Determine the (x, y) coordinate at the center of the cell enclosing the given text.  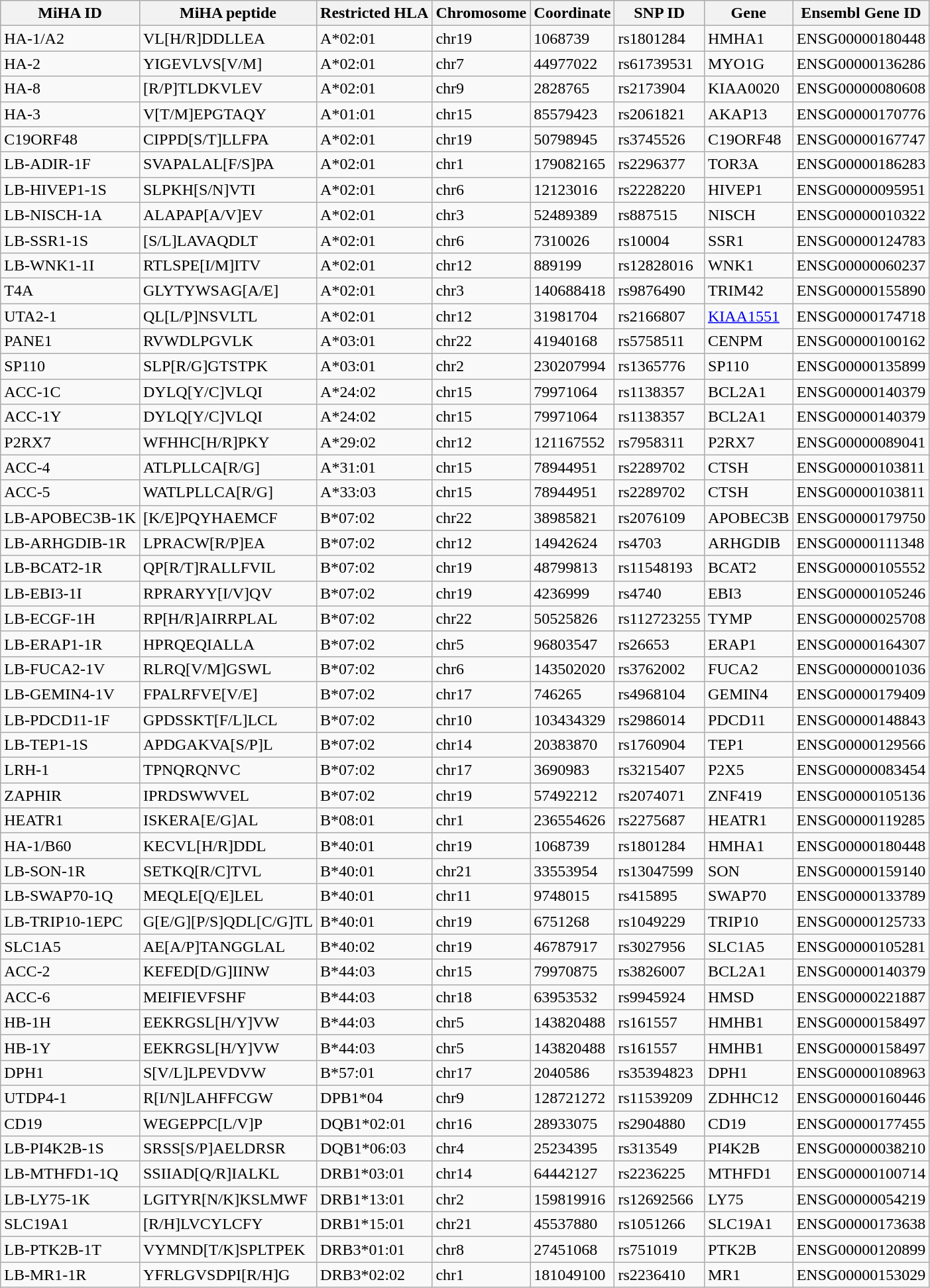
PTK2B (748, 1250)
UTA2-1 (70, 316)
ENSG00000119285 (861, 821)
LB-ECGF-1H (70, 618)
A*29:02 (375, 442)
KECVL[H/R]DDL (228, 846)
27451068 (573, 1250)
LPRACW[R/P]EA (228, 543)
LB-SSR1-1S (70, 240)
rs2296377 (660, 164)
rs3762002 (660, 669)
chr4 (481, 1149)
V[T/M]EPGTAQY (228, 114)
rs2173904 (660, 89)
20383870 (573, 745)
ENSG00000133789 (861, 896)
DQB1*02:01 (375, 1124)
QL[L/P]NSVLTL (228, 316)
MiHA ID (70, 13)
LB-PI4K2B-1S (70, 1149)
rs3027956 (660, 947)
159819916 (573, 1199)
SNP ID (660, 13)
PANE1 (70, 341)
rs12692566 (660, 1199)
LRH-1 (70, 770)
ENSG00000054219 (861, 1199)
WFHHC[H/R]PKY (228, 442)
rs10004 (660, 240)
ENSG00000120899 (861, 1250)
DRB1*03:01 (375, 1174)
LB-ARHGDIB-1R (70, 543)
2040586 (573, 1073)
236554626 (573, 821)
rs2236410 (660, 1275)
[K/E]PQYHAEMCF (228, 518)
rs2076109 (660, 518)
MTHFD1 (748, 1174)
A*01:01 (375, 114)
46787917 (573, 947)
rs3745526 (660, 139)
G[E/G][P/S]QDL[C/G]TL (228, 921)
KEFED[D/G]IINW (228, 972)
SSR1 (748, 240)
64442127 (573, 1174)
ENSG00000111348 (861, 543)
50525826 (573, 618)
2828765 (573, 89)
rs7958311 (660, 442)
chr7 (481, 64)
LB-MTHFD1-1Q (70, 1174)
DRB3*01:01 (375, 1250)
CENPM (748, 341)
rs3826007 (660, 972)
chr8 (481, 1250)
ENSG00000100162 (861, 341)
KIAA1551 (748, 316)
GEMIN4 (748, 694)
ALAPAP[A/V]EV (228, 215)
HA-1/A2 (70, 38)
rs11548193 (660, 568)
ENSG00000148843 (861, 719)
LB-LY75-1K (70, 1199)
ENSG00000135899 (861, 367)
ACC-1C (70, 392)
IPRDSWWVEL (228, 795)
APOBEC3B (748, 518)
SSIIAD[Q/R]IALKL (228, 1174)
45537880 (573, 1224)
RLRQ[V/M]GSWL (228, 669)
rs2904880 (660, 1124)
rs887515 (660, 215)
LB-WNK1-1I (70, 265)
230207994 (573, 367)
ACC-1Y (70, 417)
VYMND[T/K]SPLTPEK (228, 1250)
AE[A/P]TANGGLAL (228, 947)
LB-BCAT2-1R (70, 568)
TRIP10 (748, 921)
ENSG00000179409 (861, 694)
746265 (573, 694)
AKAP13 (748, 114)
RVWDLPGVLK (228, 341)
APDGAKVA[S/P]L (228, 745)
PDCD11 (748, 719)
ENSG00000124783 (861, 240)
CIPPD[S/T]LLFPA (228, 139)
T4A (70, 290)
52489389 (573, 215)
rs5758511 (660, 341)
chr16 (481, 1124)
WEGEPPC[L/V]P (228, 1124)
LB-NISCH-1A (70, 215)
ENSG00000105246 (861, 593)
HB-1H (70, 1022)
ENSG00000159140 (861, 871)
179082165 (573, 164)
79970875 (573, 972)
ENSG00000083454 (861, 770)
TOR3A (748, 164)
ENSG00000010322 (861, 215)
rs12828016 (660, 265)
rs2236225 (660, 1174)
4236999 (573, 593)
rs35394823 (660, 1073)
ENSG00000221887 (861, 997)
rs2166807 (660, 316)
LY75 (748, 1199)
TRIM42 (748, 290)
MiHA peptide (228, 13)
LB-GEMIN4-1V (70, 694)
LB-SWAP70-1Q (70, 896)
B*57:01 (375, 1073)
28933075 (573, 1124)
ACC-5 (70, 493)
121167552 (573, 442)
UTDP4-1 (70, 1098)
Chromosome (481, 13)
ENSG00000025708 (861, 618)
ENSG00000105136 (861, 795)
A*33:03 (375, 493)
LB-PDCD11-1F (70, 719)
HA-1/B60 (70, 846)
ZAPHIR (70, 795)
96803547 (573, 644)
ENSG00000095951 (861, 190)
ENSG00000089041 (861, 442)
140688418 (573, 290)
33553954 (573, 871)
B*08:01 (375, 821)
HA-3 (70, 114)
6751268 (573, 921)
ENSG00000170776 (861, 114)
ENSG00000174718 (861, 316)
rs112723255 (660, 618)
DRB1*15:01 (375, 1224)
MEIFIEVFSHF (228, 997)
rs1051266 (660, 1224)
38985821 (573, 518)
A*31:01 (375, 467)
LB-MR1-1R (70, 1275)
DRB1*13:01 (375, 1199)
LB-FUCA2-1V (70, 669)
rs2986014 (660, 719)
rs4740 (660, 593)
ENSG00000155890 (861, 290)
ENSG00000164307 (861, 644)
ENSG00000173638 (861, 1224)
ATLPLLCA[R/G] (228, 467)
DPB1*04 (375, 1098)
ENSG00000060237 (861, 265)
YIGEVLVS[V/M] (228, 64)
143502020 (573, 669)
LB-PTK2B-1T (70, 1250)
RPRARYY[I/V]QV (228, 593)
P2X5 (748, 770)
LB-EBI3-1I (70, 593)
RP[H/R]AIRRPLAL (228, 618)
MR1 (748, 1275)
FUCA2 (748, 669)
LB-ERAP1-1R (70, 644)
rs13047599 (660, 871)
SRSS[S/P]AELDRSR (228, 1149)
12123016 (573, 190)
ENSG00000125733 (861, 921)
TPNQRQNVC (228, 770)
rs2061821 (660, 114)
HPRQEQIALLA (228, 644)
ENSG00000105281 (861, 947)
rs61739531 (660, 64)
ACC-6 (70, 997)
LB-SON-1R (70, 871)
[S/L]LAVAQDLT (228, 240)
rs2074071 (660, 795)
ENSG00000080608 (861, 89)
rs313549 (660, 1149)
rs1365776 (660, 367)
181049100 (573, 1275)
ENSG00000177455 (861, 1124)
rs1760904 (660, 745)
DRB3*02:02 (375, 1275)
NISCH (748, 215)
rs4703 (660, 543)
[R/P]TLDKVLEV (228, 89)
FPALRFVE[V/E] (228, 694)
63953532 (573, 997)
rs751019 (660, 1250)
ERAP1 (748, 644)
ENSG00000001036 (861, 669)
ZNF419 (748, 795)
MEQLE[Q/E]LEL (228, 896)
SETKQ[R/C]TVL (228, 871)
ACC-2 (70, 972)
YFRLGVSDPI[R/H]G (228, 1275)
SVAPALAL[F/S]PA (228, 164)
HA-2 (70, 64)
SON (748, 871)
14942624 (573, 543)
ENSG00000105552 (861, 568)
889199 (573, 265)
B*40:02 (375, 947)
ENSG00000038210 (861, 1149)
HIVEP1 (748, 190)
85579423 (573, 114)
ZDHHC12 (748, 1098)
7310026 (573, 240)
TYMP (748, 618)
rs2275687 (660, 821)
rs9945924 (660, 997)
44977022 (573, 64)
rs26653 (660, 644)
PI4K2B (748, 1149)
ENSG00000153029 (861, 1275)
25234395 (573, 1149)
rs1049229 (660, 921)
ARHGDIB (748, 543)
rs9876490 (660, 290)
ENSG00000129566 (861, 745)
chr11 (481, 896)
SWAP70 (748, 896)
3690983 (573, 770)
ISKERA[E/G]AL (228, 821)
chr10 (481, 719)
ENSG00000160446 (861, 1098)
GLYTYWSAG[A/E] (228, 290)
RTLSPE[I/M]ITV (228, 265)
31981704 (573, 316)
ACC-4 (70, 467)
S[V/L]LPEVDVW (228, 1073)
128721272 (573, 1098)
LB-HIVEP1-1S (70, 190)
QP[R/T]RALLFVIL (228, 568)
MYO1G (748, 64)
DQB1*06:03 (375, 1149)
ENSG00000186283 (861, 164)
Coordinate (573, 13)
KIAA0020 (748, 89)
LB-TRIP10-1EPC (70, 921)
LB-ADIR-1F (70, 164)
EBI3 (748, 593)
ENSG00000167747 (861, 139)
LGITYR[N/K]KSLMWF (228, 1199)
LB-TEP1-1S (70, 745)
GPDSSKT[F/L]LCL (228, 719)
SLPKH[S/N]VTI (228, 190)
SLP[R/G]GTSTPK (228, 367)
Gene (748, 13)
BCAT2 (748, 568)
ENSG00000100714 (861, 1174)
[R/H]LVCYLCFY (228, 1224)
rs2228220 (660, 190)
TEP1 (748, 745)
LB-APOBEC3B-1K (70, 518)
57492212 (573, 795)
41940168 (573, 341)
ENSG00000108963 (861, 1073)
WATLPLLCA[R/G] (228, 493)
ENSG00000136286 (861, 64)
ENSG00000179750 (861, 518)
9748015 (573, 896)
VL[H/R]DDLLEA (228, 38)
HMSD (748, 997)
Restricted HLA (375, 13)
R[I/N]LAHFFCGW (228, 1098)
HB-1Y (70, 1047)
rs415895 (660, 896)
Ensembl Gene ID (861, 13)
48799813 (573, 568)
rs11539209 (660, 1098)
WNK1 (748, 265)
rs4968104 (660, 694)
rs3215407 (660, 770)
HA-8 (70, 89)
50798945 (573, 139)
chr18 (481, 997)
103434329 (573, 719)
